For the text-containing cell, return its midpoint in [x, y] coordinate format. 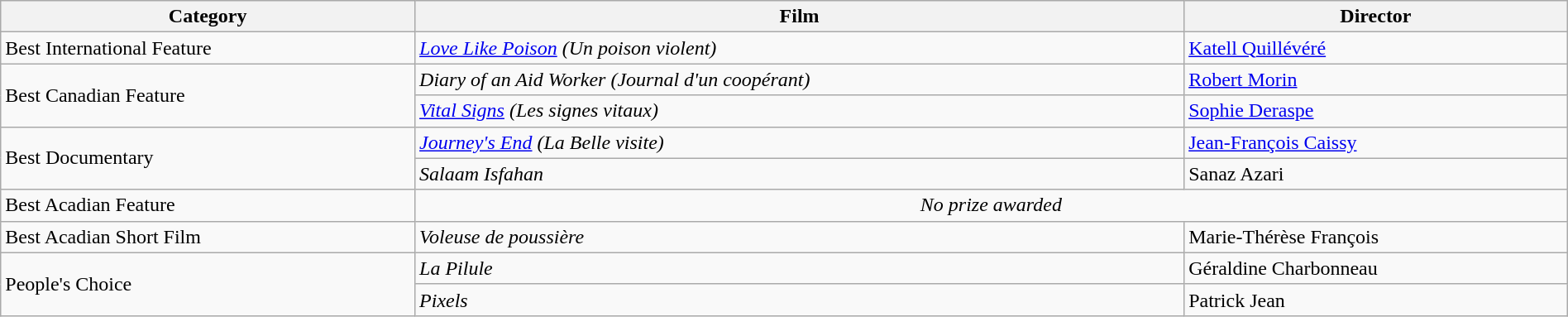
Best International Feature [208, 48]
Pixels [800, 300]
La Pilule [800, 268]
Sophie Deraspe [1376, 111]
No prize awarded [992, 205]
Salaam Isfahan [800, 174]
Best Acadian Short Film [208, 237]
Marie-Thérèse François [1376, 237]
Director [1376, 17]
Voleuse de poussière [800, 237]
Sanaz Azari [1376, 174]
Jean-François Caissy [1376, 142]
People's Choice [208, 284]
Robert Morin [1376, 79]
Journey's End (La Belle visite) [800, 142]
Love Like Poison (Un poison violent) [800, 48]
Category [208, 17]
Vital Signs (Les signes vitaux) [800, 111]
Géraldine Charbonneau [1376, 268]
Katell Quillévéré [1376, 48]
Film [800, 17]
Patrick Jean [1376, 300]
Diary of an Aid Worker (Journal d'un coopérant) [800, 79]
Best Documentary [208, 158]
Best Acadian Feature [208, 205]
Best Canadian Feature [208, 95]
